Return [x, y] of the center of cell containing provided text 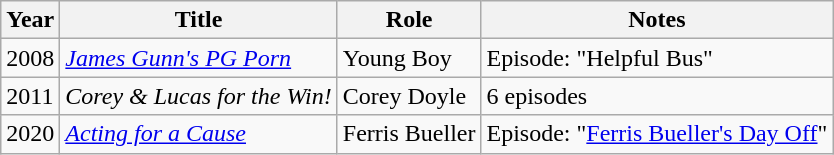
Role [409, 20]
James Gunn's PG Porn [199, 58]
Ferris Bueller [409, 134]
Notes [657, 20]
2020 [30, 134]
Acting for a Cause [199, 134]
2008 [30, 58]
Corey Doyle [409, 96]
Young Boy [409, 58]
2011 [30, 96]
Corey & Lucas for the Win! [199, 96]
Year [30, 20]
Episode: "Helpful Bus" [657, 58]
Episode: "Ferris Bueller's Day Off" [657, 134]
Title [199, 20]
6 episodes [657, 96]
